Detect which cell encompasses the target text, then output its (X, Y) center coordinate. 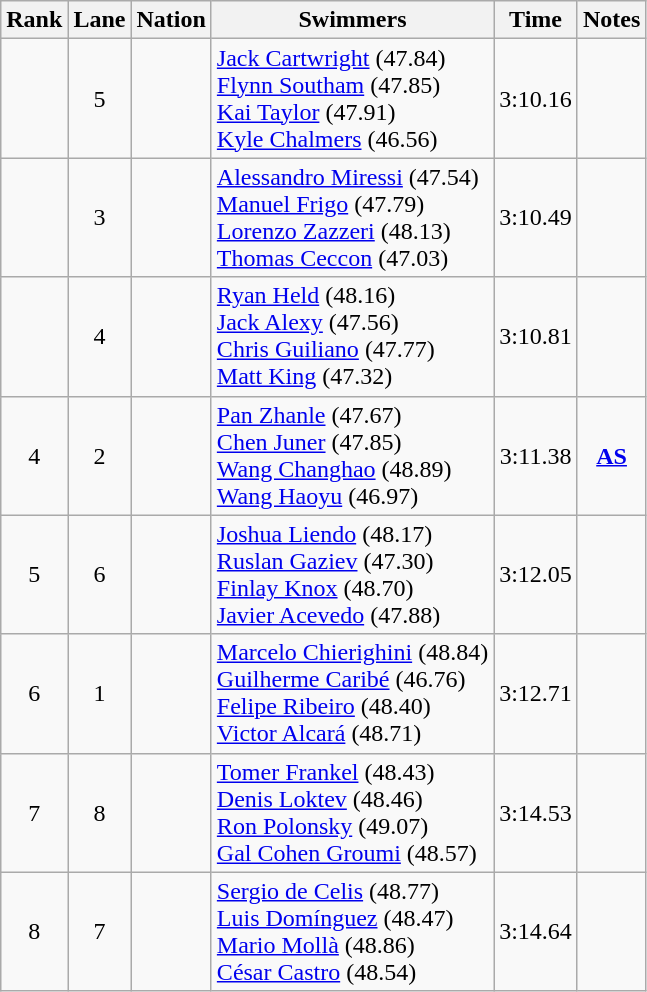
Joshua Liendo (48.17)Ruslan Gaziev (47.30)Finlay Knox (48.70)Javier Acevedo (47.88) (352, 574)
3:14.53 (536, 812)
Pan Zhanle (47.67)Chen Juner (47.85)Wang Changhao (48.89)Wang Haoyu (46.97) (352, 456)
2 (100, 456)
3:12.71 (536, 694)
AS (611, 456)
Rank (34, 20)
Marcelo Chierighini (48.84)Guilherme Caribé (46.76)Felipe Ribeiro (48.40)Victor Alcará (48.71) (352, 694)
1 (100, 694)
3:10.81 (536, 336)
Sergio de Celis (48.77)Luis Domínguez (48.47)Mario Mollà (48.86)César Castro (48.54) (352, 932)
3 (100, 218)
3:10.16 (536, 98)
Notes (611, 20)
Time (536, 20)
Lane (100, 20)
Swimmers (352, 20)
Nation (171, 20)
3:10.49 (536, 218)
Jack Cartwright (47.84)Flynn Southam (47.85)Kai Taylor (47.91)Kyle Chalmers (46.56) (352, 98)
Alessandro Miressi (47.54)Manuel Frigo (47.79)Lorenzo Zazzeri (48.13)Thomas Ceccon (47.03) (352, 218)
3:12.05 (536, 574)
Ryan Held (48.16)Jack Alexy (47.56)Chris Guiliano (47.77)Matt King (47.32) (352, 336)
3:14.64 (536, 932)
3:11.38 (536, 456)
Tomer Frankel (48.43)Denis Loktev (48.46)Ron Polonsky (49.07)Gal Cohen Groumi (48.57) (352, 812)
